Scan for the cell matching the given text and deliver its (x, y) coordinate at center. 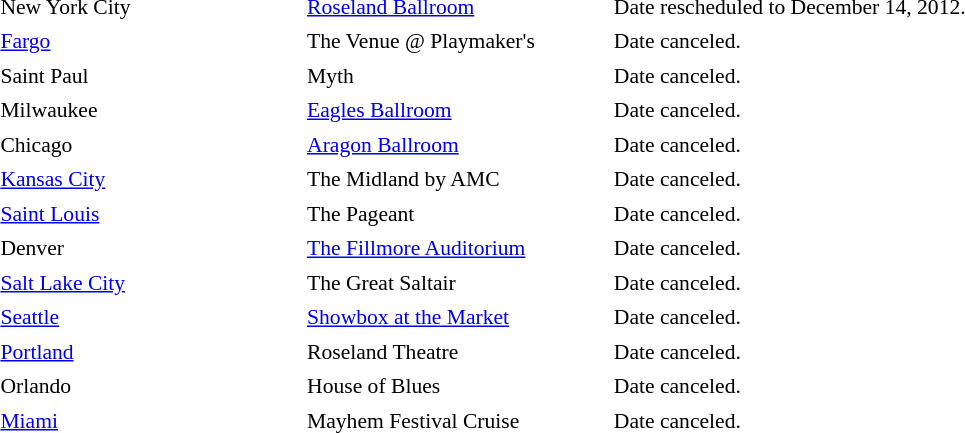
Roseland Theatre (456, 352)
House of Blues (456, 386)
Myth (456, 76)
Aragon Ballroom (456, 145)
The Venue @ Playmaker's (456, 42)
Showbox at the Market (456, 318)
The Pageant (456, 214)
The Midland by AMC (456, 180)
The Fillmore Auditorium (456, 248)
Eagles Ballroom (456, 110)
The Great Saltair (456, 283)
